Identify which cell holds the provided text, then report its [x, y] central coordinate. 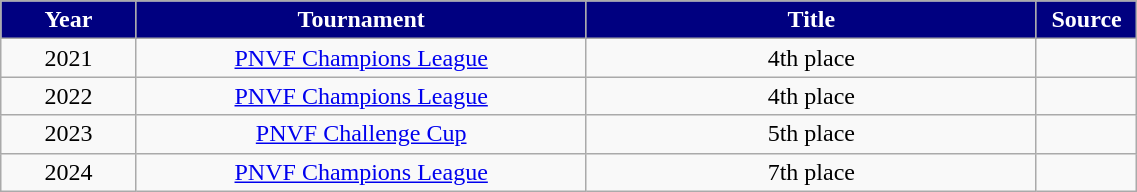
2022 [68, 96]
Source [1086, 20]
Tournament [361, 20]
7th place [811, 172]
2021 [68, 58]
PNVF Challenge Cup [361, 134]
2023 [68, 134]
5th place [811, 134]
Year [68, 20]
Title [811, 20]
2024 [68, 172]
